Return [x, y] of the center of cell containing provided text 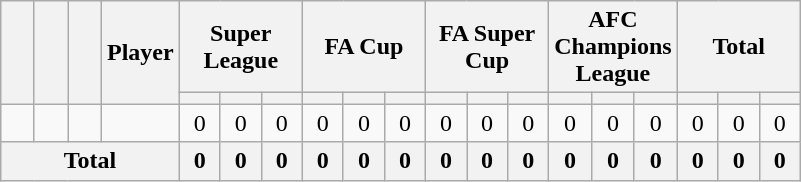
FA Cup [364, 47]
AFC Champions League [613, 47]
FA Super Cup [488, 47]
Player [140, 52]
Super League [240, 47]
